Scan for the cell matching the given text and deliver its (X, Y) coordinate at center. 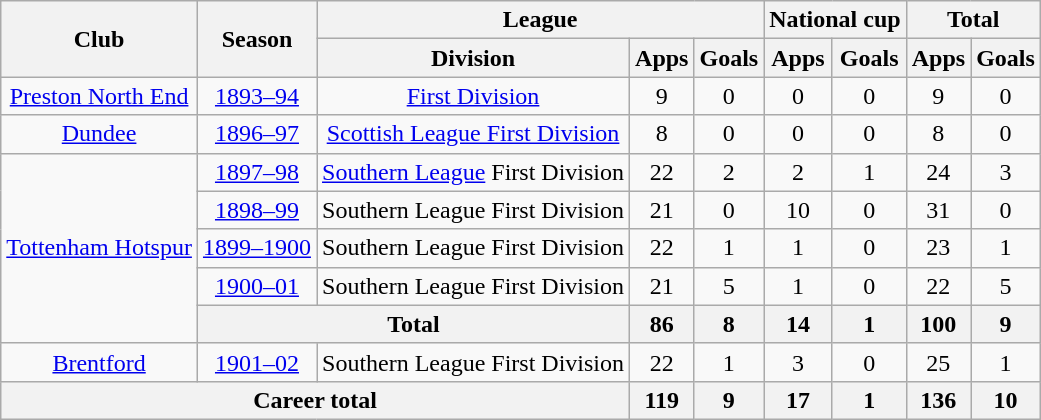
Career total (316, 400)
1899–1900 (256, 248)
23 (938, 248)
31 (938, 210)
First Division (472, 96)
100 (938, 324)
National cup (835, 20)
119 (662, 400)
Tottenham Hotspur (100, 248)
1898–99 (256, 210)
Preston North End (100, 96)
Scottish League First Division (472, 134)
1897–98 (256, 172)
24 (938, 172)
Division (472, 58)
17 (798, 400)
Club (100, 39)
1900–01 (256, 286)
1901–02 (256, 362)
136 (938, 400)
1893–94 (256, 96)
1896–97 (256, 134)
Brentford (100, 362)
86 (662, 324)
Season (256, 39)
14 (798, 324)
League (540, 20)
25 (938, 362)
Dundee (100, 134)
